Output the [X, Y] coordinate of the center of the cell containing the given text.  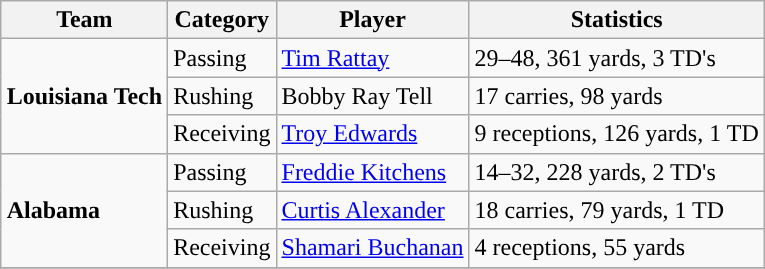
Statistics [616, 20]
18 carries, 79 yards, 1 TD [616, 210]
Freddie Kitchens [372, 172]
Category [222, 20]
4 receptions, 55 yards [616, 248]
Shamari Buchanan [372, 248]
Alabama [84, 210]
Tim Rattay [372, 58]
14–32, 228 yards, 2 TD's [616, 172]
Louisiana Tech [84, 96]
Team [84, 20]
9 receptions, 126 yards, 1 TD [616, 134]
Troy Edwards [372, 134]
29–48, 361 yards, 3 TD's [616, 58]
Player [372, 20]
17 carries, 98 yards [616, 96]
Curtis Alexander [372, 210]
Bobby Ray Tell [372, 96]
